Return (x, y) of the center of cell containing provided text 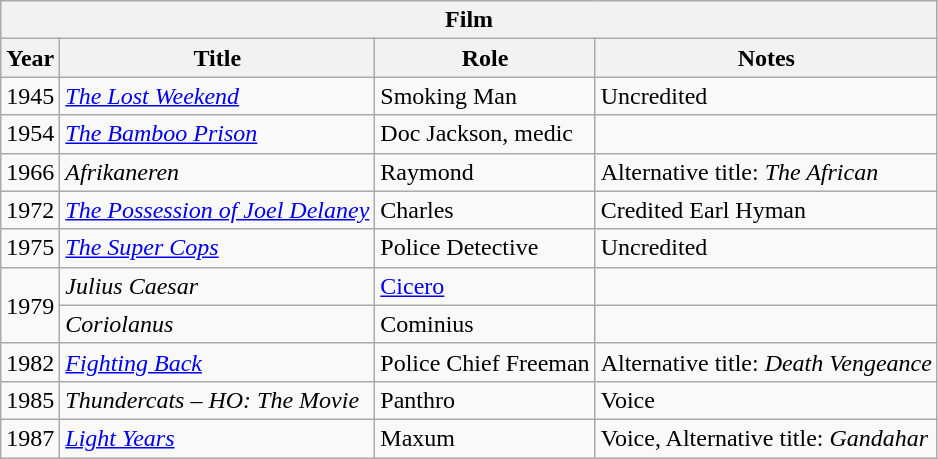
Police Detective (485, 248)
The Possession of Joel Delaney (218, 210)
1954 (30, 134)
The Bamboo Prison (218, 134)
1987 (30, 438)
1966 (30, 172)
Alternative title: The African (766, 172)
Cominius (485, 324)
1979 (30, 305)
Film (470, 20)
Year (30, 58)
1972 (30, 210)
Role (485, 58)
Smoking Man (485, 96)
The Super Cops (218, 248)
Police Chief Freeman (485, 362)
Alternative title: Death Vengeance (766, 362)
Notes (766, 58)
Title (218, 58)
Voice (766, 400)
Light Years (218, 438)
1945 (30, 96)
1982 (30, 362)
Maxum (485, 438)
Thundercats – HO: The Movie (218, 400)
Raymond (485, 172)
Cicero (485, 286)
1975 (30, 248)
Credited Earl Hyman (766, 210)
Panthro (485, 400)
The Lost Weekend (218, 96)
Doc Jackson, medic (485, 134)
Voice, Alternative title: Gandahar (766, 438)
Fighting Back (218, 362)
Julius Caesar (218, 286)
Coriolanus (218, 324)
Charles (485, 210)
Afrikaneren (218, 172)
1985 (30, 400)
